Search for the cell housing the specified text and yield its [x, y] center coordinate. 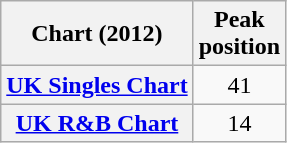
Peakposition [239, 34]
14 [239, 123]
UK Singles Chart [97, 85]
Chart (2012) [97, 34]
41 [239, 85]
UK R&B Chart [97, 123]
